From the cell containing the given text, extract its center point as (X, Y) coordinate. 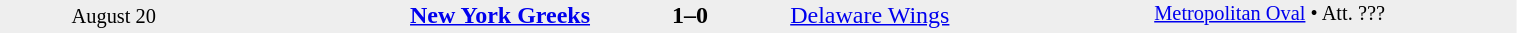
Delaware Wings (971, 15)
August 20 (114, 16)
1–0 (690, 15)
Metropolitan Oval • Att. ??? (1335, 16)
New York Greeks (410, 15)
